Detect which cell encompasses the target text, then output its [X, Y] center coordinate. 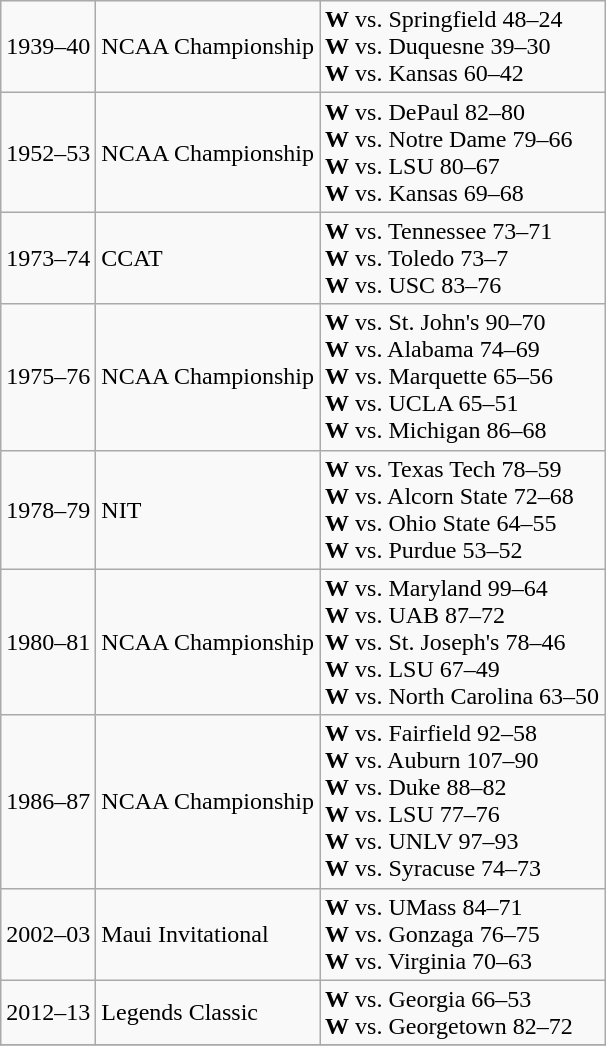
1939–40 [48, 47]
W vs. Tennessee 73–71W vs. Toledo 73–7W vs. USC 83–76 [462, 258]
1978–79 [48, 510]
W vs. Georgia 66–53W vs. Georgetown 82–72 [462, 1012]
1973–74 [48, 258]
2012–13 [48, 1012]
W vs. Texas Tech 78–59W vs. Alcorn State 72–68W vs. Ohio State 64–55W vs. Purdue 53–52 [462, 510]
W vs. DePaul 82–80W vs. Notre Dame 79–66W vs. LSU 80–67W vs. Kansas 69–68 [462, 152]
1986–87 [48, 802]
CCAT [208, 258]
Maui Invitational [208, 934]
W vs. Maryland 99–64W vs. UAB 87–72W vs. St. Joseph's 78–46W vs. LSU 67–49W vs. North Carolina 63–50 [462, 642]
W vs. UMass 84–71W vs. Gonzaga 76–75W vs. Virginia 70–63 [462, 934]
W vs. Springfield 48–24W vs. Duquesne 39–30W vs. Kansas 60–42 [462, 47]
1952–53 [48, 152]
1975–76 [48, 377]
NIT [208, 510]
W vs. St. John's 90–70W vs. Alabama 74–69W vs. Marquette 65–56W vs. UCLA 65–51W vs. Michigan 86–68 [462, 377]
2002–03 [48, 934]
W vs. Fairfield 92–58W vs. Auburn 107–90W vs. Duke 88–82W vs. LSU 77–76W vs. UNLV 97–93W vs. Syracuse 74–73 [462, 802]
Legends Classic [208, 1012]
1980–81 [48, 642]
